Find where the given text appears and provide that cell's center as (x, y) coordinate. 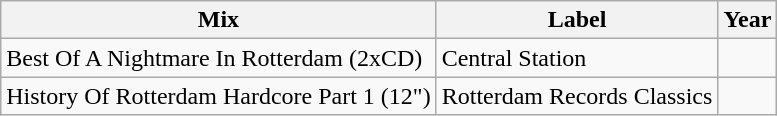
Year (748, 20)
Mix (218, 20)
Central Station (577, 58)
Label (577, 20)
Rotterdam Records Classics (577, 96)
History Of Rotterdam Hardcore Part 1 (12") (218, 96)
Best Of A Nightmare In Rotterdam (2xCD) (218, 58)
